Search for the cell housing the specified text and yield its (X, Y) center coordinate. 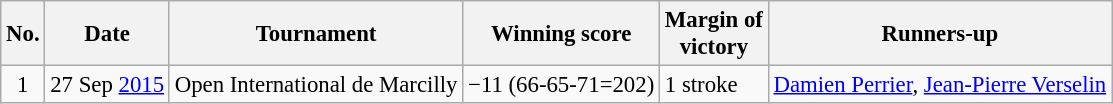
−11 (66-65-71=202) (562, 85)
No. (23, 34)
Open International de Marcilly (316, 85)
27 Sep 2015 (107, 85)
Date (107, 34)
Margin ofvictory (714, 34)
Winning score (562, 34)
Runners-up (940, 34)
1 (23, 85)
Damien Perrier, Jean-Pierre Verselin (940, 85)
1 stroke (714, 85)
Tournament (316, 34)
